For the text-containing cell, return its midpoint in [x, y] coordinate format. 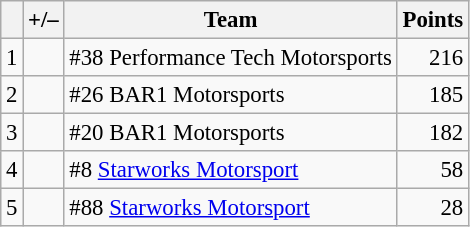
#88 Starworks Motorsport [230, 208]
+/– [44, 20]
182 [432, 133]
58 [432, 170]
3 [12, 133]
28 [432, 208]
5 [12, 208]
4 [12, 170]
#38 Performance Tech Motorsports [230, 58]
#8 Starworks Motorsport [230, 170]
216 [432, 58]
2 [12, 95]
185 [432, 95]
Team [230, 20]
#20 BAR1 Motorsports [230, 133]
1 [12, 58]
Points [432, 20]
#26 BAR1 Motorsports [230, 95]
